Locate the cell with the specified text and output its (x, y) center coordinate. 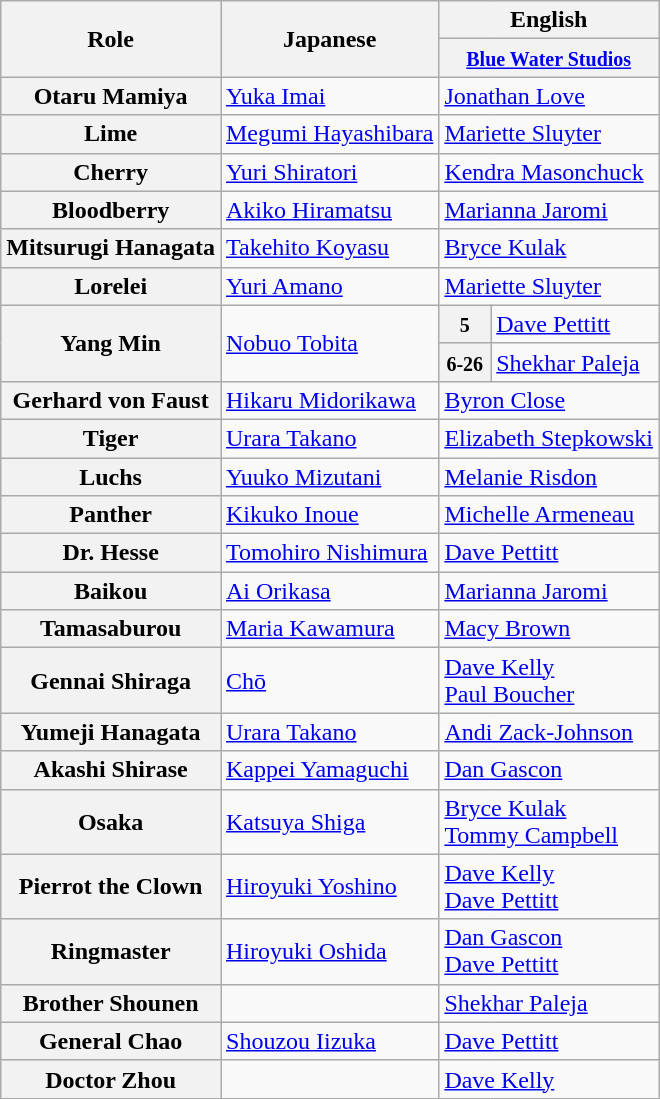
Maria Kawamura (329, 629)
Brother Shounen (111, 1003)
Dave Kelly (549, 1079)
Hiroyuki Yoshino (329, 886)
Lorelei (111, 286)
Role (111, 39)
Dan Gascon (549, 770)
Kappei Yamaguchi (329, 770)
Ai Orikasa (329, 591)
Bloodberry (111, 210)
Katsuya Shiga (329, 822)
Yuka Imai (329, 96)
Elizabeth Stepkowski (549, 438)
Chō (329, 680)
Michelle Armeneau (549, 515)
General Chao (111, 1041)
Mitsurugi Hanagata (111, 248)
Dan GasconDave Pettitt (549, 952)
Shouzou Iizuka (329, 1041)
Gerhard von Faust (111, 400)
Luchs (111, 477)
Dr. Hesse (111, 553)
Yuuko Mizutani (329, 477)
Kikuko Inoue (329, 515)
Yuri Amano (329, 286)
Hikaru Midorikawa (329, 400)
Yang Min (111, 343)
Tamasaburou (111, 629)
Doctor Zhou (111, 1079)
Lime (111, 134)
Cherry (111, 172)
Akiko Hiramatsu (329, 210)
Tomohiro Nishimura (329, 553)
Pierrot the Clown (111, 886)
5 (465, 324)
Yumeji Hanagata (111, 732)
Bryce Kulak (549, 248)
Macy Brown (549, 629)
Tiger (111, 438)
Byron Close (549, 400)
Andi Zack-Johnson (549, 732)
Hiroyuki Oshida (329, 952)
Otaru Mamiya (111, 96)
6-26 (465, 362)
Blue Water Studios (549, 58)
Dave KellyPaul Boucher (549, 680)
Gennai Shiraga (111, 680)
Nobuo Tobita (329, 343)
Bryce KulakTommy Campbell (549, 822)
Melanie Risdon (549, 477)
Yuri Shiratori (329, 172)
Baikou (111, 591)
Akashi Shirase (111, 770)
Jonathan Love (549, 96)
English (549, 20)
Dave KellyDave Pettitt (549, 886)
Panther (111, 515)
Megumi Hayashibara (329, 134)
Takehito Koyasu (329, 248)
Ringmaster (111, 952)
Japanese (329, 39)
Osaka (111, 822)
Kendra Masonchuck (549, 172)
